Output the [X, Y] coordinate of the center of the cell containing the given text.  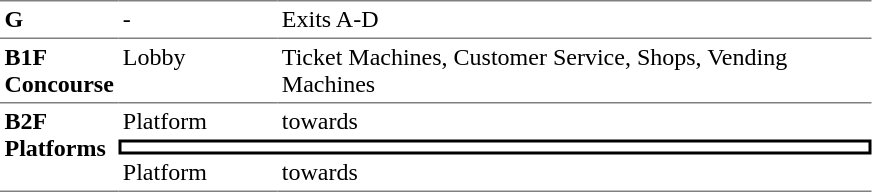
Ticket Machines, Customer Service, Shops, Vending Machines [574, 71]
G [59, 19]
Lobby [198, 71]
Exits A-D [574, 19]
- [198, 19]
B1FConcourse [59, 71]
B2FPlatforms [59, 148]
